Return [x, y] of the center of cell containing provided text 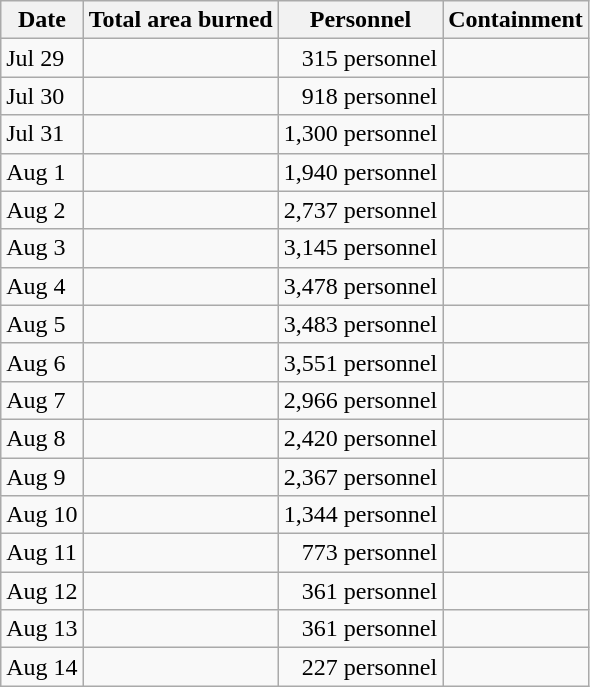
773 personnel [360, 553]
Aug 9 [42, 477]
918 personnel [360, 96]
2,966 personnel [360, 400]
3,551 personnel [360, 362]
Aug 3 [42, 248]
315 personnel [360, 58]
Aug 5 [42, 324]
1,344 personnel [360, 515]
3,483 personnel [360, 324]
3,478 personnel [360, 286]
Total area burned [180, 20]
Aug 14 [42, 667]
Aug 11 [42, 553]
2,737 personnel [360, 210]
Aug 2 [42, 210]
Aug 10 [42, 515]
1,940 personnel [360, 172]
Aug 13 [42, 629]
3,145 personnel [360, 248]
Aug 6 [42, 362]
Containment [516, 20]
2,367 personnel [360, 477]
Aug 1 [42, 172]
227 personnel [360, 667]
Aug 7 [42, 400]
Aug 4 [42, 286]
Date [42, 20]
1,300 personnel [360, 134]
Jul 30 [42, 96]
2,420 personnel [360, 438]
Personnel [360, 20]
Jul 29 [42, 58]
Aug 8 [42, 438]
Jul 31 [42, 134]
Aug 12 [42, 591]
